Return [x, y] of the center of cell containing provided text 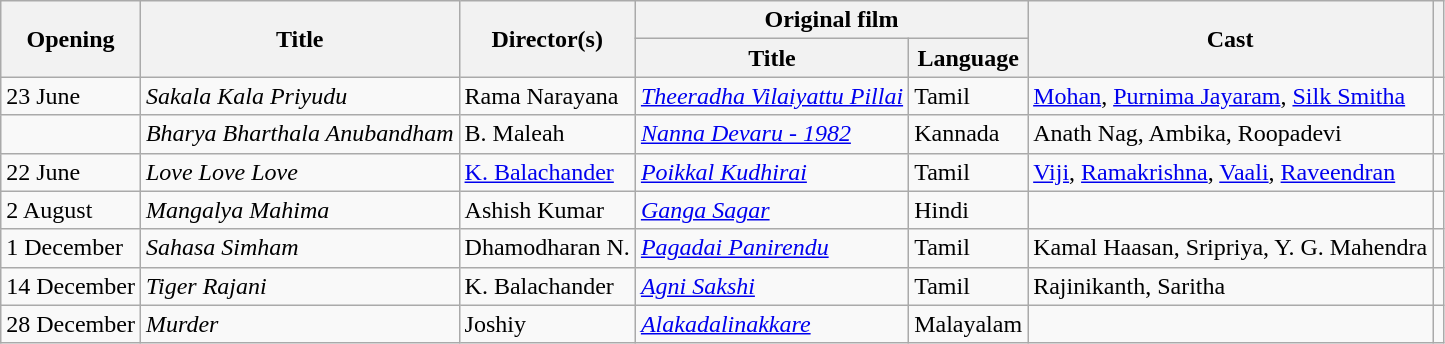
Bharya Bharthala Anubandham [300, 134]
Sakala Kala Priyudu [300, 96]
Love Love Love [300, 172]
14 December [71, 286]
Ganga Sagar [772, 210]
Joshiy [547, 324]
Hindi [968, 210]
Director(s) [547, 39]
Original film [831, 20]
Poikkal Kudhirai [772, 172]
Mangalya Mahima [300, 210]
Anath Nag, Ambika, Roopadevi [1230, 134]
Malayalam [968, 324]
Agni Sakshi [772, 286]
Tiger Rajani [300, 286]
28 December [71, 324]
B. Maleah [547, 134]
Murder [300, 324]
Nanna Devaru - 1982 [772, 134]
Viji, Ramakrishna, Vaali, Raveendran [1230, 172]
Alakadalinakkare [772, 324]
Kannada [968, 134]
Kamal Haasan, Sripriya, Y. G. Mahendra [1230, 248]
22 June [71, 172]
Ashish Kumar [547, 210]
Dhamodharan N. [547, 248]
2 August [71, 210]
Pagadai Panirendu [772, 248]
Language [968, 58]
Rajinikanth, Saritha [1230, 286]
1 December [71, 248]
Opening [71, 39]
Sahasa Simham [300, 248]
Cast [1230, 39]
Mohan, Purnima Jayaram, Silk Smitha [1230, 96]
Rama Narayana [547, 96]
Theeradha Vilaiyattu Pillai [772, 96]
23 June [71, 96]
